From the cell containing the given text, extract its center point as (x, y) coordinate. 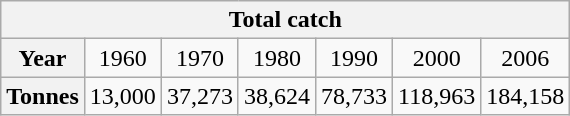
Year (43, 58)
1970 (200, 58)
13,000 (122, 96)
2006 (526, 58)
1960 (122, 58)
Tonnes (43, 96)
2000 (437, 58)
118,963 (437, 96)
Total catch (286, 20)
38,624 (276, 96)
1990 (354, 58)
1980 (276, 58)
184,158 (526, 96)
37,273 (200, 96)
78,733 (354, 96)
